Output the (X, Y) coordinate of the center of the cell containing the given text.  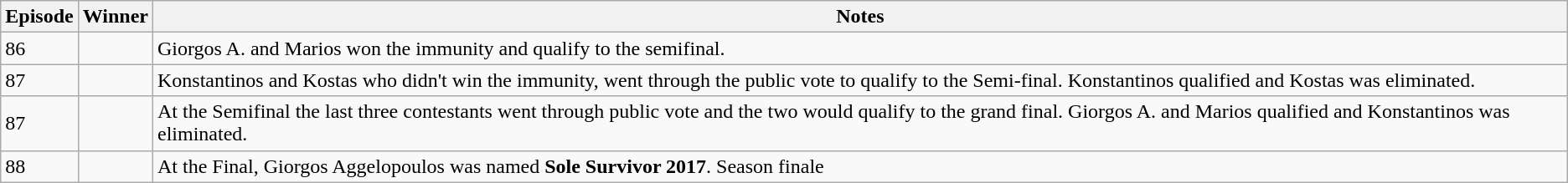
Giorgos A. and Marios won the immunity and qualify to the semifinal. (859, 48)
Episode (39, 17)
Notes (859, 17)
88 (39, 166)
At the Final, Giorgos Aggelopoulos was named Sole Survivor 2017. Season finale (859, 166)
86 (39, 48)
Winner (116, 17)
